Return [x, y] of the center of cell containing provided text 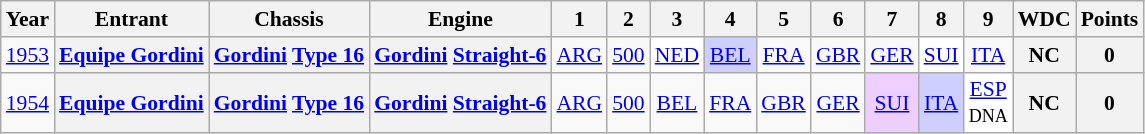
ESPDNA [988, 102]
6 [838, 19]
Entrant [132, 19]
2 [628, 19]
Points [1110, 19]
Engine [460, 19]
1954 [28, 102]
Chassis [289, 19]
1 [579, 19]
4 [730, 19]
5 [784, 19]
7 [892, 19]
Year [28, 19]
NED [677, 55]
WDC [1044, 19]
9 [988, 19]
3 [677, 19]
8 [942, 19]
1953 [28, 55]
